For the text-containing cell, return its midpoint in [x, y] coordinate format. 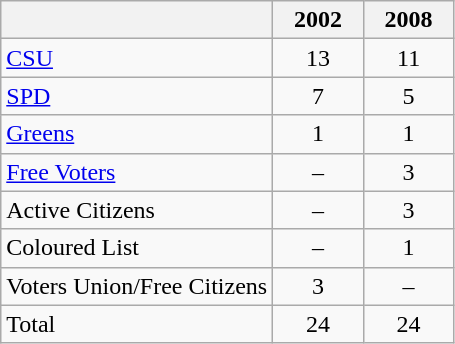
Active Citizens [137, 210]
2002 [318, 20]
7 [318, 96]
SPD [137, 96]
Greens [137, 134]
13 [318, 58]
2008 [408, 20]
CSU [137, 58]
Total [137, 324]
Free Voters [137, 172]
Voters Union/Free Citizens [137, 286]
11 [408, 58]
Coloured List [137, 248]
5 [408, 96]
